Return the (X, Y) coordinate for the center point of the cell that contains the specified text.  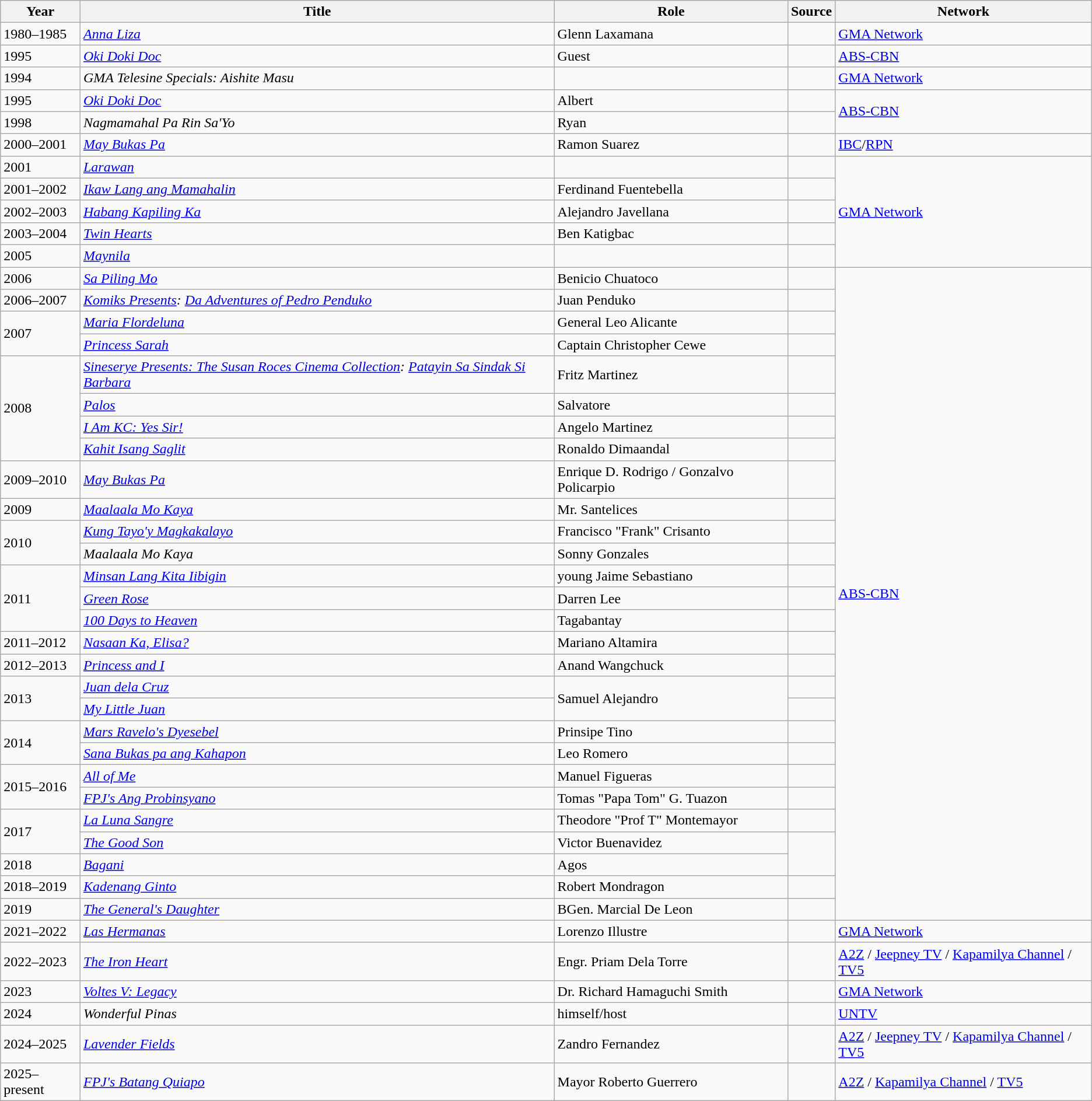
2007 (41, 334)
Sineserye Presents: The Susan Roces Cinema Collection: Patayin Sa Sindak Si Barbara (317, 375)
Salvatore (671, 405)
2022–2023 (41, 962)
UNTV (964, 1013)
Prinsipe Tino (671, 732)
Komiks Presents: Da Adventures of Pedro Penduko (317, 300)
Darren Lee (671, 598)
Benicio Chuatoco (671, 278)
Leo Romero (671, 754)
Glenn Laxamana (671, 34)
Lavender Fields (317, 1043)
Mr. Santelices (671, 509)
2000–2001 (41, 145)
1980–1985 (41, 34)
2019 (41, 909)
Sana Bukas pa ang Kahapon (317, 754)
2017 (41, 831)
2006–2007 (41, 300)
Bagani (317, 865)
I Am KC: Yes Sir! (317, 427)
FPJ's Batang Quiapo (317, 1082)
2005 (41, 256)
Francisco "Frank" Crisanto (671, 532)
Juan dela Cruz (317, 687)
Alejandro Javellana (671, 211)
Maynila (317, 256)
La Luna Sangre (317, 820)
2018 (41, 865)
Zandro Fernandez (671, 1043)
IBC/RPN (964, 145)
2006 (41, 278)
Princess Sarah (317, 345)
Albert (671, 100)
2014 (41, 743)
Angelo Martinez (671, 427)
Nagmamahal Pa Rin Sa'Yo (317, 123)
2011 (41, 598)
Sonny Gonzales (671, 554)
Minsan Lang Kita Iibigin (317, 576)
2001–2002 (41, 189)
Anand Wangchuck (671, 665)
Dr. Richard Hamaguchi Smith (671, 991)
Nasaan Ka, Elisa? (317, 642)
Theodore "Prof T" Montemayor (671, 820)
Ronaldo Dimaandal (671, 449)
Ryan (671, 123)
2008 (41, 408)
Las Hermanas (317, 931)
1998 (41, 123)
2025–present (41, 1082)
Enrique D. Rodrigo / Gonzalvo Policarpio (671, 480)
2009 (41, 509)
Network (964, 12)
Ben Katigbac (671, 233)
2009–2010 (41, 480)
Sa Piling Mo (317, 278)
100 Days to Heaven (317, 620)
Green Rose (317, 598)
Ikaw Lang ang Mamahalin (317, 189)
Juan Penduko (671, 300)
Engr. Priam Dela Torre (671, 962)
The Good Son (317, 843)
Victor Buenavidez (671, 843)
2001 (41, 167)
Manuel Figueras (671, 776)
2011–2012 (41, 642)
Kahit Isang Saglit (317, 449)
2023 (41, 991)
Samuel Alejandro (671, 698)
2012–2013 (41, 665)
2010 (41, 543)
General Leo Alicante (671, 323)
The General's Daughter (317, 909)
2002–2003 (41, 211)
Mars Ravelo's Dyesebel (317, 732)
2003–2004 (41, 233)
A2Z / Kapamilya Channel / TV5 (964, 1082)
Kadenang Ginto (317, 887)
BGen. Marcial De Leon (671, 909)
2024 (41, 1013)
2015–2016 (41, 787)
himself/host (671, 1013)
Lorenzo Illustre (671, 931)
Ramon Suarez (671, 145)
Mariano Altamira (671, 642)
Wonderful Pinas (317, 1013)
Twin Hearts (317, 233)
Year (41, 12)
Kung Tayo'y Magkakalayo (317, 532)
Guest (671, 56)
Role (671, 12)
Palos (317, 405)
2013 (41, 698)
Title (317, 12)
Fritz Martinez (671, 375)
Mayor Roberto Guerrero (671, 1082)
Maria Flordeluna (317, 323)
GMA Telesine Specials: Aishite Masu (317, 78)
young Jaime Sebastiano (671, 576)
Voltes V: Legacy (317, 991)
2021–2022 (41, 931)
Robert Mondragon (671, 887)
Tagabantay (671, 620)
Captain Christopher Cewe (671, 345)
Anna Liza (317, 34)
The Iron Heart (317, 962)
FPJ's Ang Probinsyano (317, 798)
Agos (671, 865)
Larawan (317, 167)
2024–2025 (41, 1043)
Princess and I (317, 665)
2018–2019 (41, 887)
My Little Juan (317, 709)
Habang Kapiling Ka (317, 211)
Ferdinand Fuentebella (671, 189)
Source (811, 12)
Tomas "Papa Tom" G. Tuazon (671, 798)
1994 (41, 78)
All of Me (317, 776)
